Pinpoint the cell where the given text exists, returning its (x, y) midpoint coordinate. 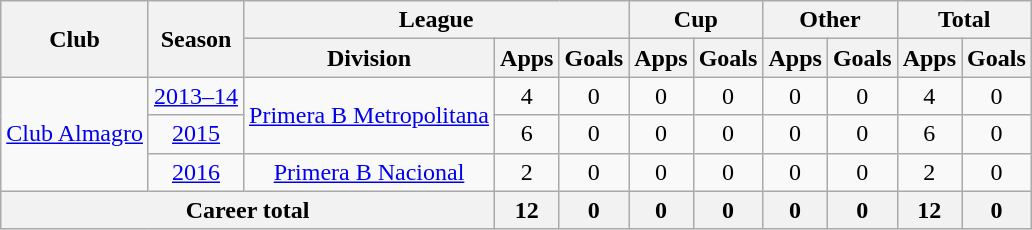
Season (196, 39)
2013–14 (196, 96)
Division (370, 58)
2015 (196, 134)
2016 (196, 172)
Primera B Metropolitana (370, 115)
Cup (696, 20)
League (436, 20)
Primera B Nacional (370, 172)
Club Almagro (75, 134)
Club (75, 39)
Total (964, 20)
Other (830, 20)
Career total (248, 210)
